Pinpoint the cell where the given text exists, returning its (x, y) midpoint coordinate. 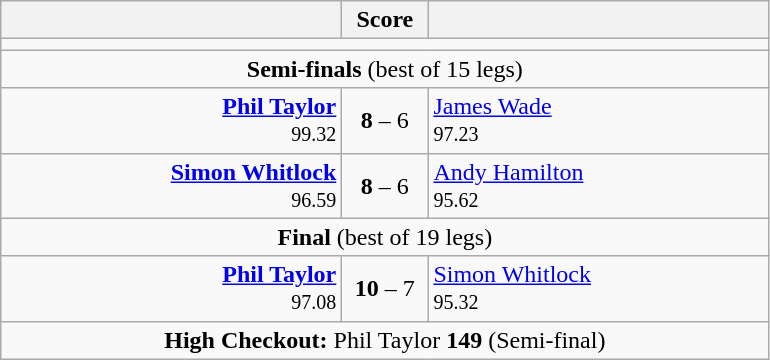
Semi-finals (best of 15 legs) (385, 69)
Andy Hamilton 95.62 (598, 186)
10 – 7 (385, 288)
Final (best of 19 legs) (385, 237)
Phil Taylor 97.08 (172, 288)
Simon Whitlock 95.32 (598, 288)
Phil Taylor 99.32 (172, 120)
James Wade 97.23 (598, 120)
Simon Whitlock 96.59 (172, 186)
High Checkout: Phil Taylor 149 (Semi-final) (385, 340)
Score (385, 20)
